Return the [X, Y] coordinate for the center point of the cell that contains the specified text.  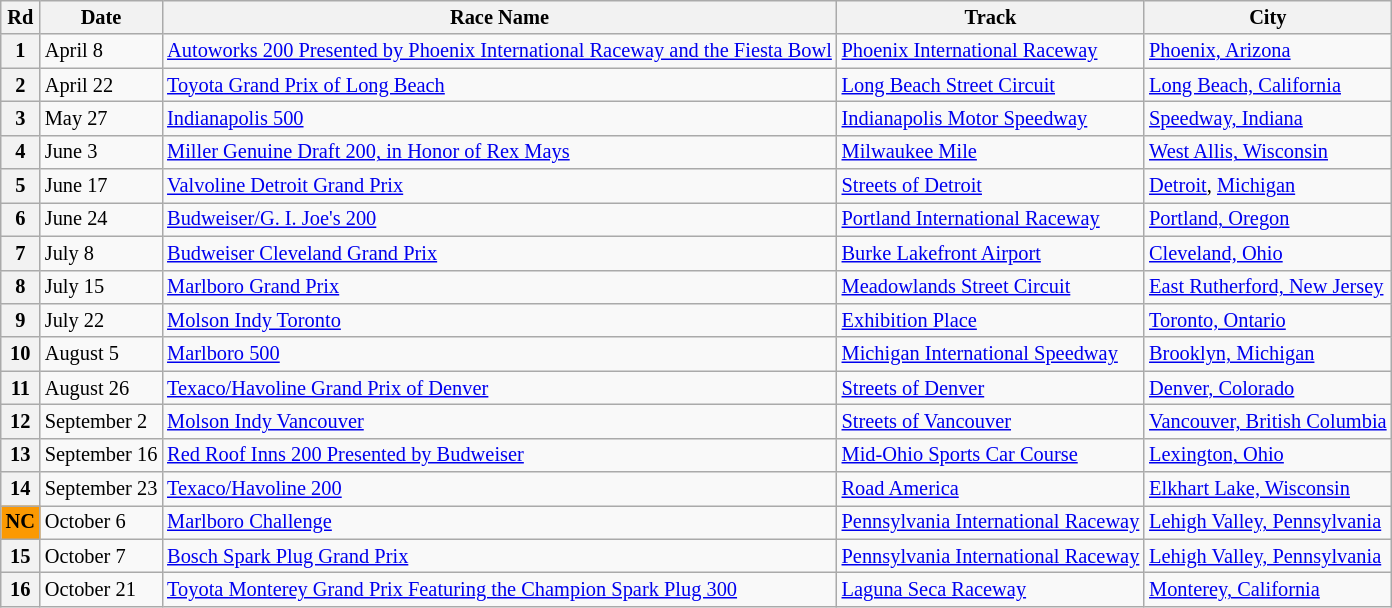
Cleveland, Ohio [1268, 253]
October 6 [101, 522]
Portland, Oregon [1268, 219]
Brooklyn, Michigan [1268, 354]
September 2 [101, 421]
June 3 [101, 152]
10 [20, 354]
Road America [991, 489]
Race Name [499, 17]
Texaco/Havoline Grand Prix of Denver [499, 388]
Meadowlands Street Circuit [991, 287]
15 [20, 556]
Molson Indy Vancouver [499, 421]
September 23 [101, 489]
Date [101, 17]
Molson Indy Toronto [499, 320]
April 8 [101, 51]
Vancouver, British Columbia [1268, 421]
Red Roof Inns 200 Presented by Budweiser [499, 455]
October 21 [101, 589]
Long Beach Street Circuit [991, 85]
Marlboro 500 [499, 354]
Toyota Grand Prix of Long Beach [499, 85]
Bosch Spark Plug Grand Prix [499, 556]
16 [20, 589]
Streets of Denver [991, 388]
August 5 [101, 354]
Phoenix International Raceway [991, 51]
August 26 [101, 388]
July 8 [101, 253]
Phoenix, Arizona [1268, 51]
Elkhart Lake, Wisconsin [1268, 489]
July 22 [101, 320]
Valvoline Detroit Grand Prix [499, 186]
14 [20, 489]
5 [20, 186]
3 [20, 118]
Mid-Ohio Sports Car Course [991, 455]
Indianapolis Motor Speedway [991, 118]
8 [20, 287]
Indianapolis 500 [499, 118]
Budweiser/G. I. Joe's 200 [499, 219]
East Rutherford, New Jersey [1268, 287]
Laguna Seca Raceway [991, 589]
4 [20, 152]
Denver, Colorado [1268, 388]
Milwaukee Mile [991, 152]
June 24 [101, 219]
Toyota Monterey Grand Prix Featuring the Champion Spark Plug 300 [499, 589]
12 [20, 421]
9 [20, 320]
West Allis, Wisconsin [1268, 152]
Long Beach, California [1268, 85]
Miller Genuine Draft 200, in Honor of Rex Mays [499, 152]
Autoworks 200 Presented by Phoenix International Raceway and the Fiesta Bowl [499, 51]
April 22 [101, 85]
Streets of Vancouver [991, 421]
1 [20, 51]
Track [991, 17]
Marlboro Challenge [499, 522]
May 27 [101, 118]
Texaco/Havoline 200 [499, 489]
11 [20, 388]
Monterey, California [1268, 589]
7 [20, 253]
6 [20, 219]
Lexington, Ohio [1268, 455]
June 17 [101, 186]
Marlboro Grand Prix [499, 287]
Budweiser Cleveland Grand Prix [499, 253]
Toronto, Ontario [1268, 320]
Detroit, Michigan [1268, 186]
Streets of Detroit [991, 186]
Burke Lakefront Airport [991, 253]
2 [20, 85]
NC [20, 522]
City [1268, 17]
July 15 [101, 287]
Michigan International Speedway [991, 354]
Portland International Raceway [991, 219]
13 [20, 455]
October 7 [101, 556]
Speedway, Indiana [1268, 118]
Rd [20, 17]
September 16 [101, 455]
Exhibition Place [991, 320]
